Capture the cell that displays the provided text and extract its [X, Y] central coordinate. 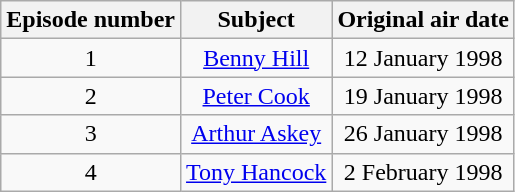
Subject [256, 20]
Peter Cook [256, 96]
Episode number [91, 20]
3 [91, 134]
Tony Hancock [256, 172]
2 February 1998 [424, 172]
26 January 1998 [424, 134]
19 January 1998 [424, 96]
1 [91, 58]
12 January 1998 [424, 58]
2 [91, 96]
Arthur Askey [256, 134]
Benny Hill [256, 58]
4 [91, 172]
Original air date [424, 20]
